Find where the given text appears and provide that cell's center as (X, Y) coordinate. 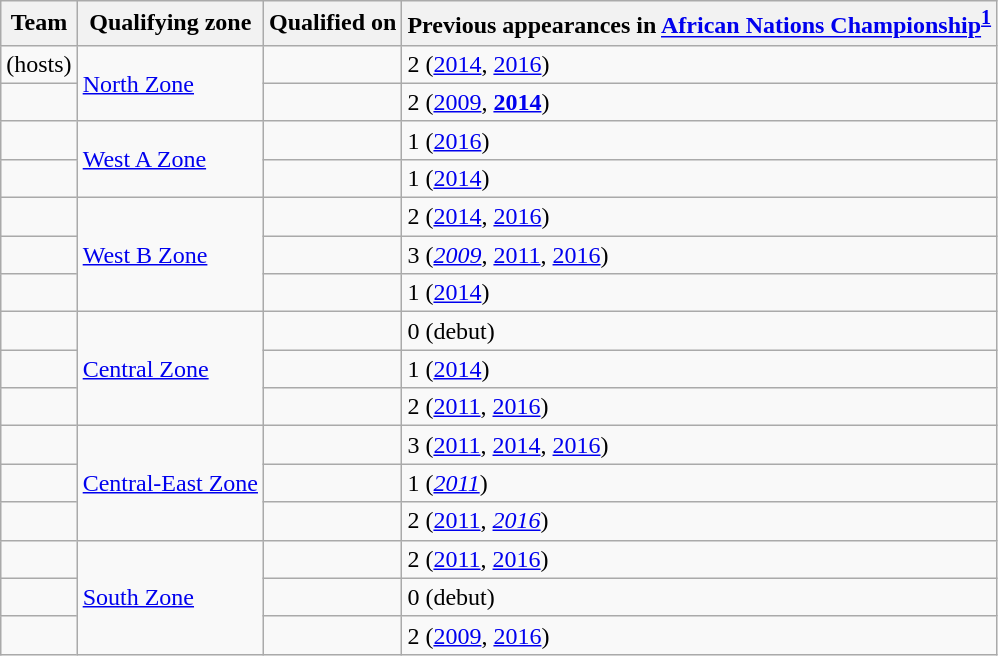
Qualifying zone (170, 24)
West A Zone (170, 159)
3 (2009, 2011, 2016) (700, 255)
2 (2009, 2016) (700, 635)
North Zone (170, 83)
2 (2009, 2014) (700, 102)
Central Zone (170, 369)
Qualified on (332, 24)
(hosts) (39, 64)
West B Zone (170, 255)
3 (2011, 2014, 2016) (700, 445)
Previous appearances in African Nations Championship1 (700, 24)
1 (2016) (700, 140)
1 (2011) (700, 483)
Central-East Zone (170, 483)
Team (39, 24)
South Zone (170, 597)
